Identify which cell holds the provided text, then report its [X, Y] central coordinate. 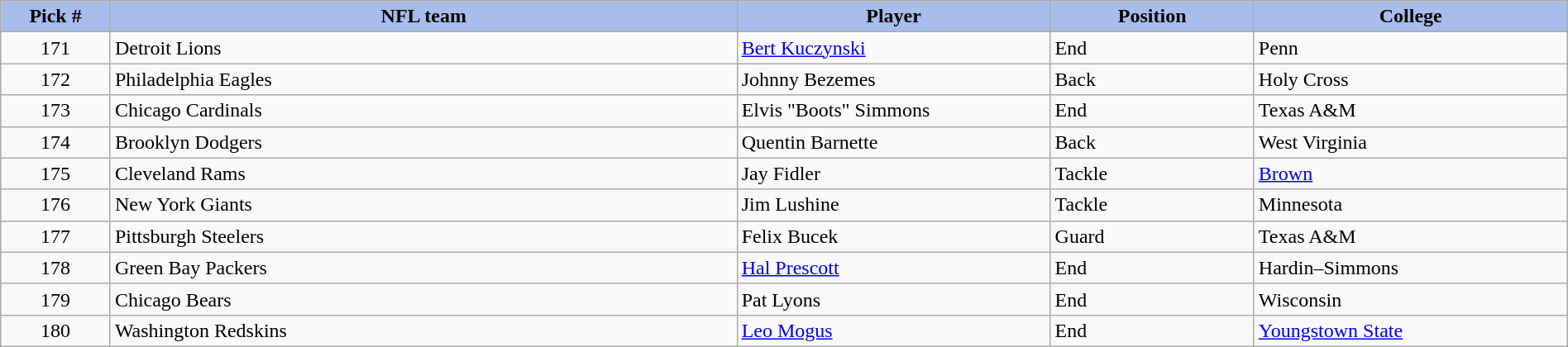
Brown [1411, 173]
Holy Cross [1411, 79]
Pick # [56, 17]
175 [56, 173]
Cleveland Rams [423, 173]
College [1411, 17]
174 [56, 142]
Penn [1411, 48]
Bert Kuczynski [893, 48]
Wisconsin [1411, 299]
Jay Fidler [893, 173]
Detroit Lions [423, 48]
173 [56, 111]
Chicago Cardinals [423, 111]
171 [56, 48]
Green Bay Packers [423, 268]
Position [1152, 17]
178 [56, 268]
176 [56, 205]
Jim Lushine [893, 205]
Pittsburgh Steelers [423, 236]
Hardin–Simmons [1411, 268]
Pat Lyons [893, 299]
Johnny Bezemes [893, 79]
Elvis "Boots" Simmons [893, 111]
172 [56, 79]
Youngstown State [1411, 330]
Leo Mogus [893, 330]
Quentin Barnette [893, 142]
180 [56, 330]
Washington Redskins [423, 330]
Guard [1152, 236]
Player [893, 17]
New York Giants [423, 205]
Philadelphia Eagles [423, 79]
West Virginia [1411, 142]
177 [56, 236]
Hal Prescott [893, 268]
Minnesota [1411, 205]
Chicago Bears [423, 299]
179 [56, 299]
NFL team [423, 17]
Brooklyn Dodgers [423, 142]
Felix Bucek [893, 236]
